Find where the given text appears and provide that cell's center as (X, Y) coordinate. 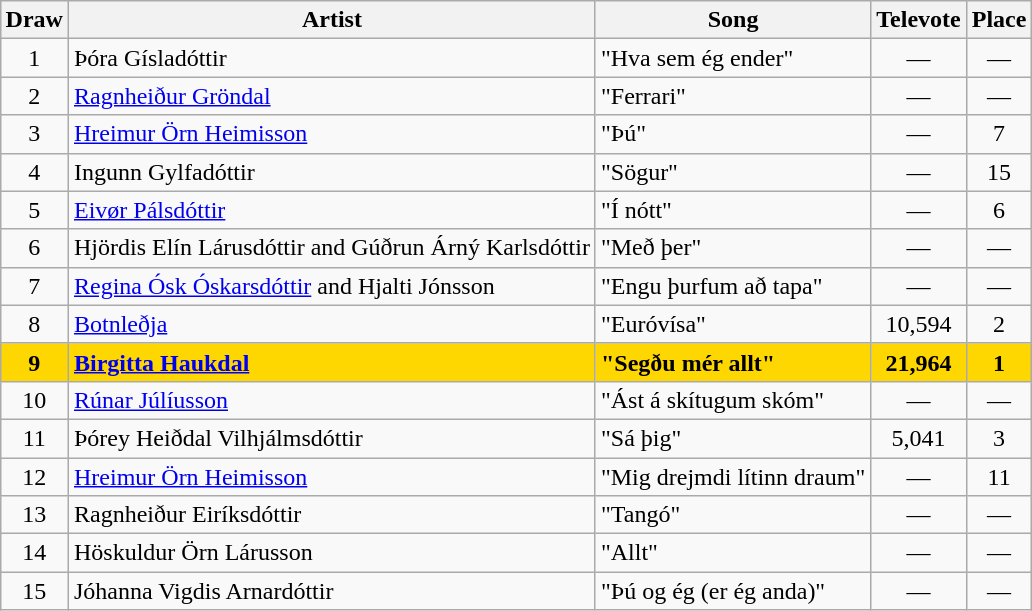
Birgitta Haukdal (332, 362)
5,041 (918, 438)
"Í nótt" (732, 210)
12 (34, 477)
Draw (34, 20)
Ragnheiður Gröndal (332, 96)
Þórey Heiðdal Vilhjálmsdóttir (332, 438)
Rúnar Júlíusson (332, 400)
Regina Ósk Óskarsdóttir and Hjalti Jónsson (332, 286)
Höskuldur Örn Lárusson (332, 553)
Place (999, 20)
Song (732, 20)
10,594 (918, 324)
Þóra Gísladóttir (332, 58)
Televote (918, 20)
10 (34, 400)
"Sá þig" (732, 438)
Eivør Pálsdóttir (332, 210)
"Hva sem ég ender" (732, 58)
"Engu þurfum að tapa" (732, 286)
13 (34, 515)
Ragnheiður Eiríksdóttir (332, 515)
"Allt" (732, 553)
"Euróvísa" (732, 324)
Artist (332, 20)
"Ferrari" (732, 96)
"Ást á skítugum skóm" (732, 400)
Ingunn Gylfadóttir (332, 172)
5 (34, 210)
Jóhanna Vigdis Arnardóttir (332, 591)
"Þú og ég (er ég anda)" (732, 591)
"Þú" (732, 134)
8 (34, 324)
9 (34, 362)
"Sögur" (732, 172)
21,964 (918, 362)
"Mig drejmdi lítinn draum" (732, 477)
"Segðu mér allt" (732, 362)
"Tangó" (732, 515)
14 (34, 553)
Hjördis Elín Lárusdóttir and Gúðrun Árný Karlsdóttir (332, 248)
Botnleðja (332, 324)
"Með þer" (732, 248)
4 (34, 172)
